Detect which cell encompasses the target text, then output its (x, y) center coordinate. 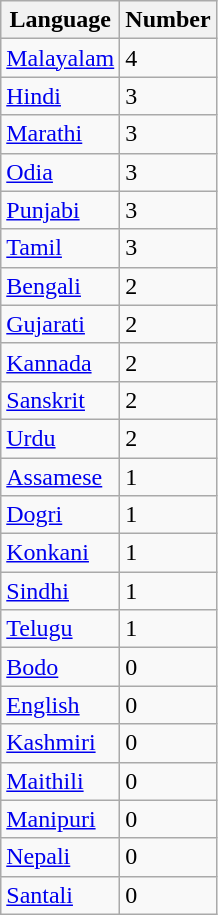
Language (60, 20)
Urdu (60, 438)
Malayalam (60, 58)
Sanskrit (60, 400)
Punjabi (60, 210)
Dogri (60, 515)
Tamil (60, 248)
Assamese (60, 477)
Marathi (60, 134)
Maithili (60, 781)
Number (168, 20)
Manipuri (60, 819)
Konkani (60, 553)
Telugu (60, 629)
Bodo (60, 667)
Gujarati (60, 324)
Kannada (60, 362)
Hindi (60, 96)
English (60, 705)
Odia (60, 172)
4 (168, 58)
Sindhi (60, 591)
Kashmiri (60, 743)
Bengali (60, 286)
Santali (60, 895)
Nepali (60, 857)
